Find where the given text appears and provide that cell's center as [X, Y] coordinate. 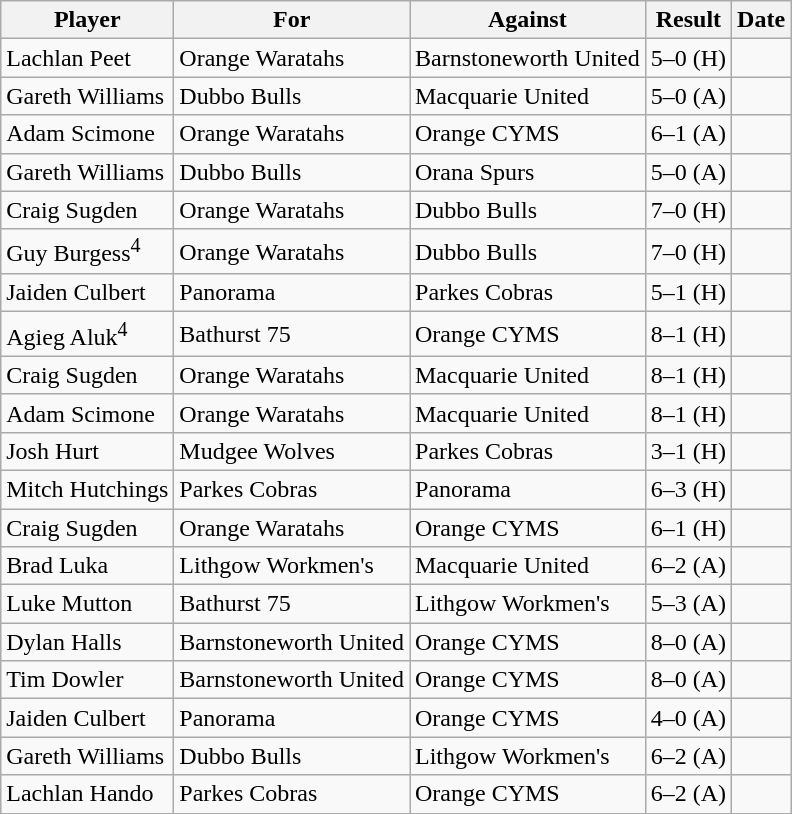
Tim Dowler [88, 680]
Orana Spurs [528, 172]
Player [88, 20]
6–1 (A) [688, 134]
Lachlan Hando [88, 794]
Agieg Aluk4 [88, 334]
Lachlan Peet [88, 58]
Date [762, 20]
For [292, 20]
Luke Mutton [88, 604]
Mitch Hutchings [88, 489]
5–1 (H) [688, 293]
Mudgee Wolves [292, 451]
Against [528, 20]
6–1 (H) [688, 528]
Dylan Halls [88, 642]
Guy Burgess4 [88, 252]
5–0 (H) [688, 58]
Result [688, 20]
4–0 (A) [688, 718]
Josh Hurt [88, 451]
Brad Luka [88, 566]
3–1 (H) [688, 451]
5–3 (A) [688, 604]
6–3 (H) [688, 489]
